Capture the cell that displays the provided text and extract its [x, y] central coordinate. 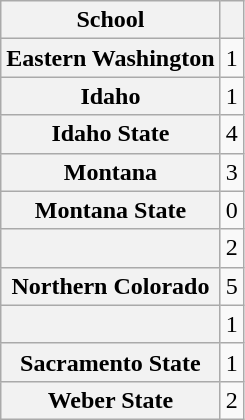
Northern Colorado [110, 286]
Idaho State [110, 134]
4 [232, 134]
0 [232, 210]
5 [232, 286]
3 [232, 172]
Idaho [110, 96]
Sacramento State [110, 362]
Montana State [110, 210]
Eastern Washington [110, 58]
Montana [110, 172]
School [110, 20]
Weber State [110, 400]
